Capture the cell that displays the provided text and extract its (x, y) central coordinate. 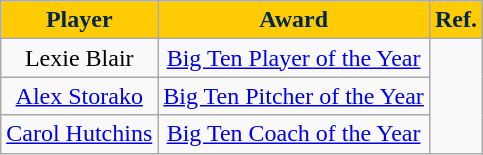
Big Ten Player of the Year (294, 58)
Player (80, 20)
Big Ten Pitcher of the Year (294, 96)
Ref. (456, 20)
Alex Storako (80, 96)
Carol Hutchins (80, 134)
Award (294, 20)
Lexie Blair (80, 58)
Big Ten Coach of the Year (294, 134)
